Capture the cell that displays the provided text and extract its [X, Y] central coordinate. 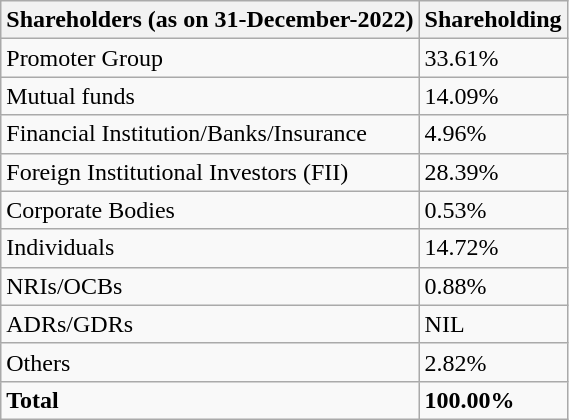
0.53% [493, 210]
Total [210, 400]
33.61% [493, 58]
Mutual funds [210, 96]
14.72% [493, 248]
28.39% [493, 172]
2.82% [493, 362]
Foreign Institutional Investors (FII) [210, 172]
Shareholders (as on 31-December-2022) [210, 20]
0.88% [493, 286]
NIL [493, 324]
Promoter Group [210, 58]
Shareholding [493, 20]
Corporate Bodies [210, 210]
Others [210, 362]
NRIs/OCBs [210, 286]
4.96% [493, 134]
Financial Institution/Banks/Insurance [210, 134]
14.09% [493, 96]
100.00% [493, 400]
ADRs/GDRs [210, 324]
Individuals [210, 248]
